Locate the cell with the specified text and output its [X, Y] center coordinate. 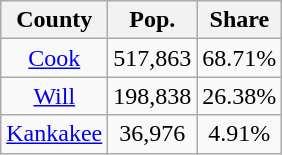
Pop. [152, 20]
County [54, 20]
4.91% [240, 134]
68.71% [240, 58]
Share [240, 20]
36,976 [152, 134]
Kankakee [54, 134]
Will [54, 96]
517,863 [152, 58]
26.38% [240, 96]
Cook [54, 58]
198,838 [152, 96]
